Pinpoint the cell where the given text exists, returning its [x, y] midpoint coordinate. 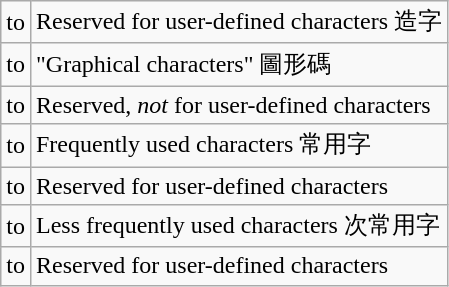
Frequently used characters 常用字 [238, 146]
Reserved for user-defined characters 造字 [238, 22]
Less frequently used characters 次常用字 [238, 226]
Reserved, not for user-defined characters [238, 105]
"Graphical characters" 圖形碼 [238, 64]
